Provide the (X, Y) coordinate of the cell's center where the given text is located.  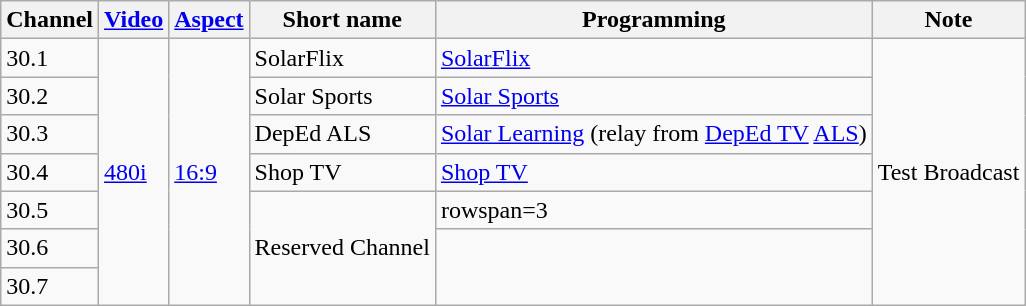
Channel (50, 20)
Video (134, 20)
Short name (342, 20)
30.4 (50, 172)
30.6 (50, 248)
30.3 (50, 134)
30.1 (50, 58)
Reserved Channel (342, 248)
rowspan=3 (654, 210)
480i (134, 172)
Aspect (209, 20)
Programming (654, 20)
30.5 (50, 210)
Test Broadcast (948, 172)
16:9 (209, 172)
30.7 (50, 286)
30.2 (50, 96)
Solar Learning (relay from DepEd TV ALS) (654, 134)
DepEd ALS (342, 134)
Note (948, 20)
